Determine the [x, y] coordinate at the center of the cell enclosing the given text.  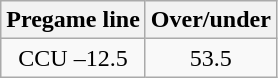
CCU –12.5 [74, 58]
Over/under [210, 20]
Pregame line [74, 20]
53.5 [210, 58]
